Locate the cell with the specified text and output its [x, y] center coordinate. 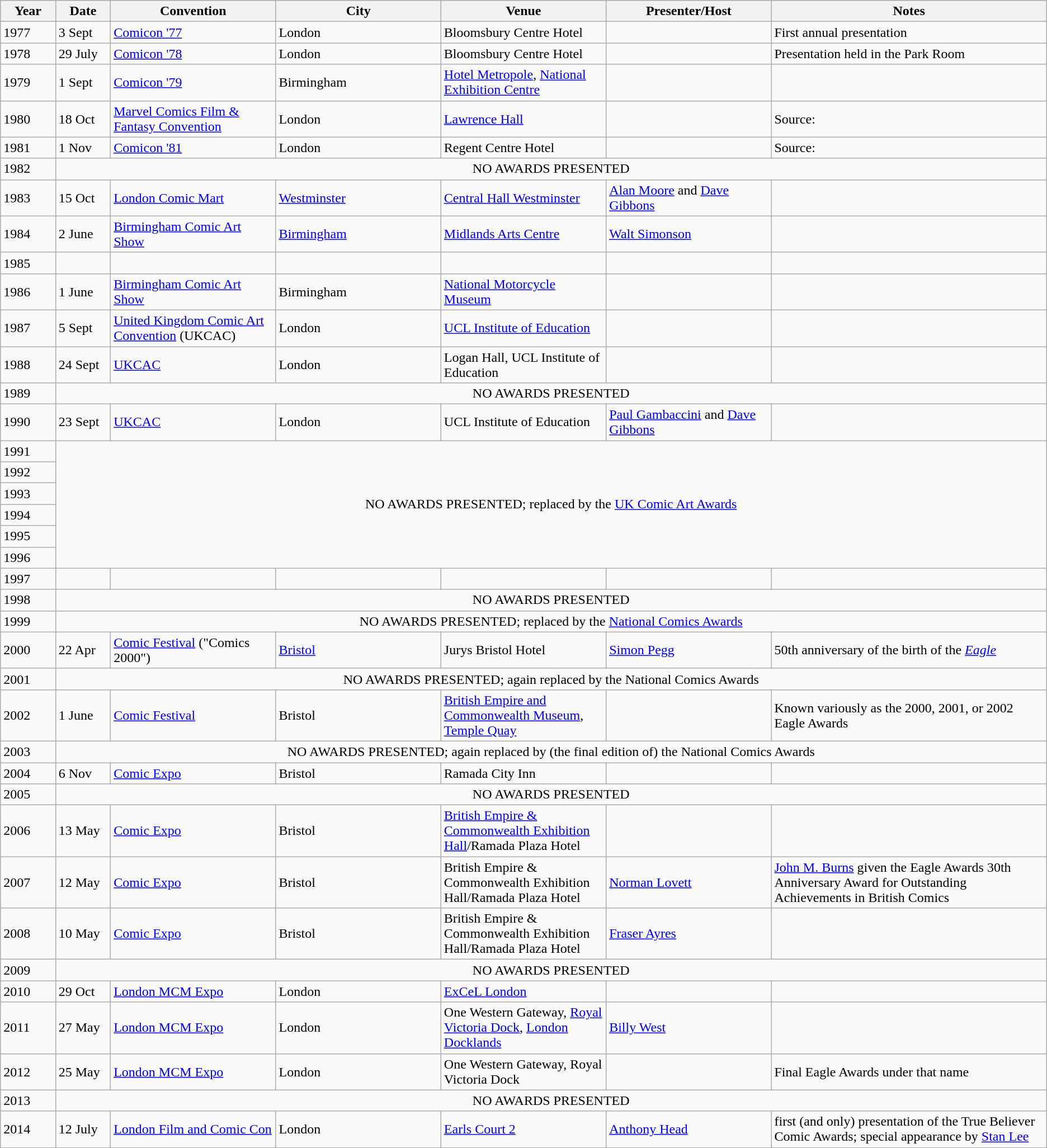
Presenter/Host [689, 11]
Date [83, 11]
1996 [28, 558]
1982 [28, 169]
Midlands Arts Centre [523, 234]
Final Eagle Awards under that name [909, 1071]
Comicon '77 [194, 32]
23 Sept [83, 423]
2007 [28, 882]
2012 [28, 1071]
24 Sept [83, 365]
ExCeL London [523, 991]
1999 [28, 621]
Comicon '81 [194, 148]
1993 [28, 494]
Known variously as the 2000, 2001, or 2002 Eagle Awards [909, 715]
City [358, 11]
NO AWARDS PRESENTED; again replaced by the National Comics Awards [551, 679]
1991 [28, 451]
1995 [28, 536]
2011 [28, 1028]
18 Oct [83, 119]
15 Oct [83, 198]
1980 [28, 119]
2010 [28, 991]
2006 [28, 831]
2013 [28, 1100]
12 July [83, 1130]
2 June [83, 234]
Logan Hall, UCL Institute of Education [523, 365]
London Film and Comic Con [194, 1130]
Hotel Metropole, National Exhibition Centre [523, 83]
London Comic Mart [194, 198]
50th anniversary of the birth of the Eagle [909, 650]
2008 [28, 934]
NO AWARDS PRESENTED; again replaced by (the final edition of) the National Comics Awards [551, 752]
NO AWARDS PRESENTED; replaced by the UK Comic Art Awards [551, 504]
Convention [194, 11]
1989 [28, 394]
Comicon '79 [194, 83]
United Kingdom Comic Art Convention (UKCAC) [194, 328]
1 Sept [83, 83]
Ramada City Inn [523, 773]
1992 [28, 473]
Central Hall Westminster [523, 198]
Simon Pegg [689, 650]
2001 [28, 679]
3 Sept [83, 32]
2005 [28, 795]
Year [28, 11]
5 Sept [83, 328]
John M. Burns given the Eagle Awards 30th Anniversary Award for Outstanding Achievements in British Comics [909, 882]
1987 [28, 328]
Alan Moore and Dave Gibbons [689, 198]
Regent Centre Hotel [523, 148]
One Western Gateway, Royal Victoria Dock [523, 1071]
2009 [28, 970]
Paul Gambaccini and Dave Gibbons [689, 423]
1977 [28, 32]
British Empire and Commonwealth Museum, Temple Quay [523, 715]
Presentation held in the Park Room [909, 54]
Billy West [689, 1028]
Jurys Bristol Hotel [523, 650]
1997 [28, 579]
1979 [28, 83]
One Western Gateway, Royal Victoria Dock, London Docklands [523, 1028]
NO AWARDS PRESENTED; replaced by the National Comics Awards [551, 621]
First annual presentation [909, 32]
25 May [83, 1071]
Earls Court 2 [523, 1130]
first (and only) presentation of the True Believer Comic Awards; special appearance by Stan Lee [909, 1130]
2002 [28, 715]
1981 [28, 148]
Norman Lovett [689, 882]
Marvel Comics Film & Fantasy Convention [194, 119]
Notes [909, 11]
Walt Simonson [689, 234]
22 Apr [83, 650]
1994 [28, 515]
1986 [28, 292]
1998 [28, 600]
Fraser Ayres [689, 934]
10 May [83, 934]
1990 [28, 423]
National Motorcycle Museum [523, 292]
29 Oct [83, 991]
Lawrence Hall [523, 119]
1988 [28, 365]
2004 [28, 773]
1 Nov [83, 148]
13 May [83, 831]
2003 [28, 752]
Anthony Head [689, 1130]
1983 [28, 198]
27 May [83, 1028]
12 May [83, 882]
29 July [83, 54]
Comic Festival ("Comics 2000") [194, 650]
1984 [28, 234]
2000 [28, 650]
1985 [28, 263]
Comicon '78 [194, 54]
Westminster [358, 198]
2014 [28, 1130]
6 Nov [83, 773]
1978 [28, 54]
Venue [523, 11]
Comic Festival [194, 715]
